From the cell containing the given text, extract its center point as [x, y] coordinate. 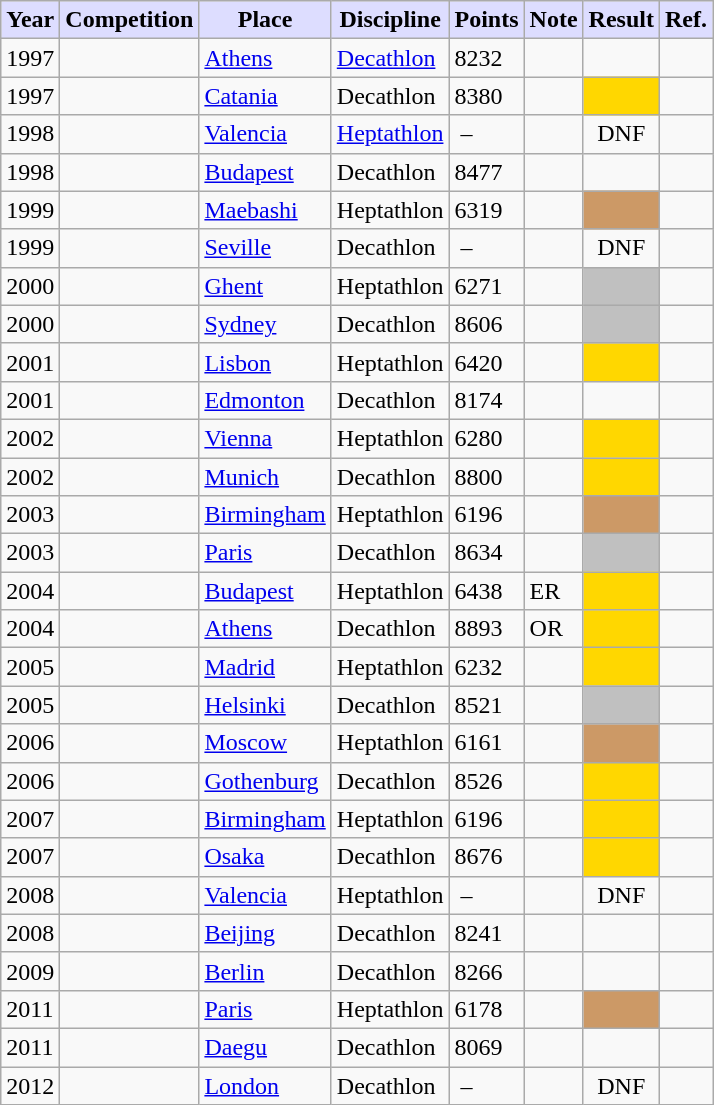
Competition [130, 20]
Munich [265, 477]
2012 [30, 1085]
8266 [486, 971]
6420 [486, 362]
8606 [486, 324]
8676 [486, 857]
Discipline [390, 20]
Points [486, 20]
8477 [486, 172]
Edmonton [265, 400]
London [265, 1085]
8893 [486, 629]
8241 [486, 933]
Catania [265, 96]
6438 [486, 591]
ER [554, 591]
8174 [486, 400]
8634 [486, 553]
Note [554, 20]
Vienna [265, 438]
8380 [486, 96]
Year [30, 20]
8800 [486, 477]
Lisbon [265, 362]
6232 [486, 667]
Berlin [265, 971]
Seville [265, 248]
Ghent [265, 286]
8232 [486, 58]
OR [554, 629]
6178 [486, 1009]
6280 [486, 438]
Place [265, 20]
Maebashi [265, 210]
6271 [486, 286]
8069 [486, 1047]
Ref. [686, 20]
Madrid [265, 667]
6161 [486, 743]
Osaka [265, 857]
6319 [486, 210]
8521 [486, 705]
Beijing [265, 933]
Helsinki [265, 705]
2009 [30, 971]
Result [621, 20]
Daegu [265, 1047]
Gothenburg [265, 781]
Sydney [265, 324]
Moscow [265, 743]
8526 [486, 781]
